Provide the (x, y) coordinate of the cell's center where the given text is located.  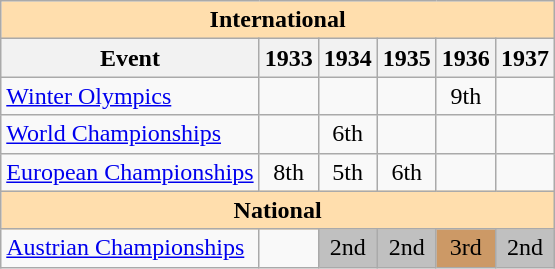
1934 (348, 58)
World Championships (130, 134)
8th (288, 172)
European Championships (130, 172)
1937 (524, 58)
International (278, 20)
5th (348, 172)
1933 (288, 58)
1935 (406, 58)
9th (466, 96)
3rd (466, 248)
1936 (466, 58)
Event (130, 58)
Winter Olympics (130, 96)
National (278, 210)
Austrian Championships (130, 248)
